Provide the [x, y] coordinate of the cell's center where the given text is located.  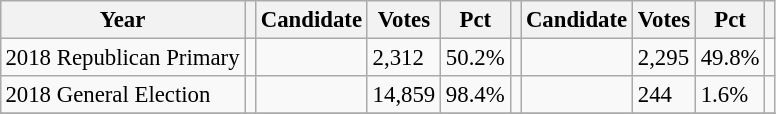
98.4% [476, 95]
244 [664, 95]
2,295 [664, 57]
14,859 [404, 95]
2,312 [404, 57]
2018 General Election [122, 95]
Year [122, 20]
49.8% [730, 57]
50.2% [476, 57]
1.6% [730, 95]
2018 Republican Primary [122, 57]
